Scan for the cell matching the given text and deliver its [X, Y] coordinate at center. 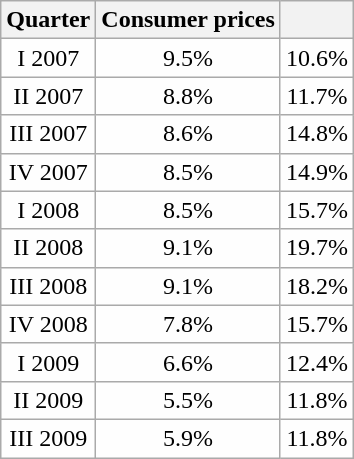
II 2008 [48, 248]
7.8% [188, 324]
11.7% [316, 96]
III 2007 [48, 134]
9.5% [188, 58]
I 2007 [48, 58]
III 2008 [48, 286]
6.6% [188, 362]
IV 2007 [48, 172]
IV 2008 [48, 324]
14.8% [316, 134]
I 2009 [48, 362]
10.6% [316, 58]
Quarter [48, 20]
12.4% [316, 362]
III 2009 [48, 438]
14.9% [316, 172]
5.5% [188, 400]
18.2% [316, 286]
8.6% [188, 134]
Consumer prices [188, 20]
II 2009 [48, 400]
8.8% [188, 96]
II 2007 [48, 96]
I 2008 [48, 210]
19.7% [316, 248]
5.9% [188, 438]
